Capture the cell that displays the provided text and extract its (x, y) central coordinate. 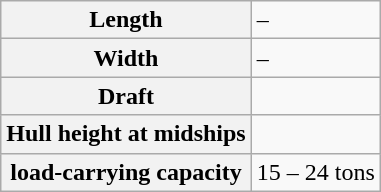
Draft (126, 96)
Width (126, 58)
load-carrying capacity (126, 172)
Hull height at midships (126, 134)
15 – 24 tons (316, 172)
Length (126, 20)
